Return (x, y) of the center of cell containing provided text 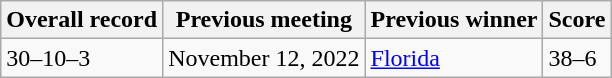
Score (577, 20)
Florida (454, 58)
Previous winner (454, 20)
Overall record (82, 20)
30–10–3 (82, 58)
38–6 (577, 58)
Previous meeting (264, 20)
November 12, 2022 (264, 58)
